Return the [X, Y] coordinate for the center point of the cell that contains the specified text.  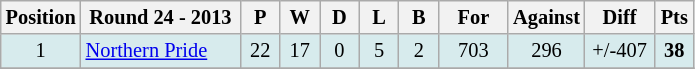
Diff [620, 17]
296 [546, 51]
For [474, 17]
17 [300, 51]
38 [674, 51]
P [260, 17]
5 [379, 51]
B [419, 17]
Pts [674, 17]
W [300, 17]
+/-407 [620, 51]
0 [340, 51]
Northern Pride [161, 51]
L [379, 17]
22 [260, 51]
Position [41, 17]
1 [41, 51]
Against [546, 17]
D [340, 17]
703 [474, 51]
2 [419, 51]
Round 24 - 2013 [161, 17]
